Identify which cell holds the provided text, then report its (X, Y) central coordinate. 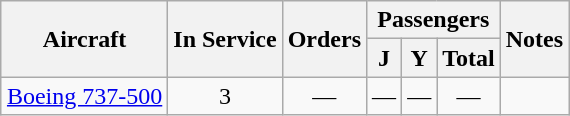
Y (420, 58)
3 (225, 96)
J (384, 58)
Orders (324, 39)
Boeing 737-500 (84, 96)
Notes (534, 39)
Aircraft (84, 39)
Total (469, 58)
Passengers (434, 20)
In Service (225, 39)
